Search for the cell housing the specified text and yield its (X, Y) center coordinate. 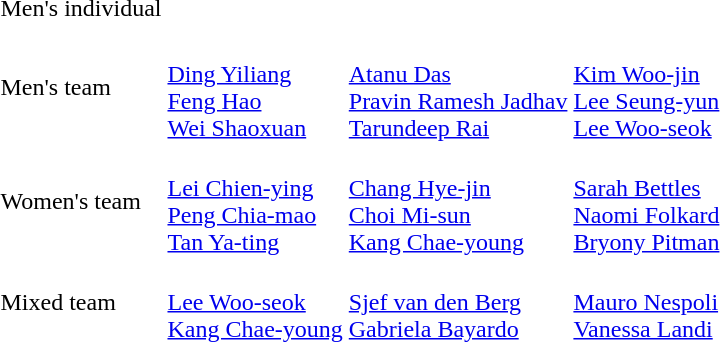
Atanu Das Pravin Ramesh Jadhav Tarundeep Rai (458, 88)
Lei Chien-ying Peng Chia-mao Tan Ya-ting (255, 202)
Ding Yiliang Feng Hao Wei Shaoxuan (255, 88)
Chang Hye-jin Choi Mi-sun Kang Chae-young (458, 202)
